Search for the cell housing the specified text and yield its (X, Y) center coordinate. 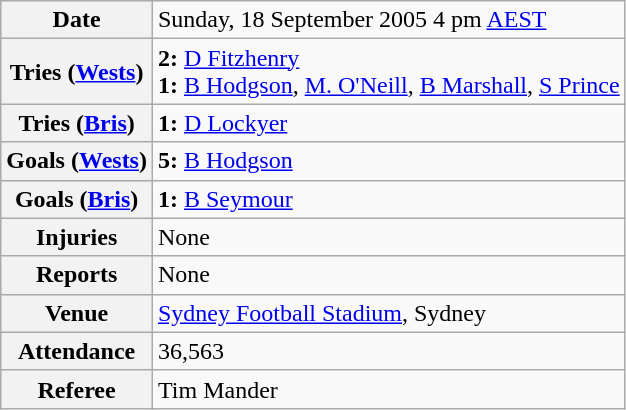
Reports (77, 275)
Sunday, 18 September 2005 4 pm AEST (388, 20)
Tries (Wests) (77, 72)
Tries (Bris) (77, 123)
1: B Seymour (388, 199)
Sydney Football Stadium, Sydney (388, 313)
36,563 (388, 351)
Goals (Wests) (77, 161)
Tim Mander (388, 389)
2: D Fitzhenry1: B Hodgson, M. O'Neill, B Marshall, S Prince (388, 72)
Venue (77, 313)
Referee (77, 389)
Injuries (77, 237)
Goals (Bris) (77, 199)
1: D Lockyer (388, 123)
5: B Hodgson (388, 161)
Date (77, 20)
Attendance (77, 351)
